Pinpoint the cell where the given text exists, returning its [x, y] midpoint coordinate. 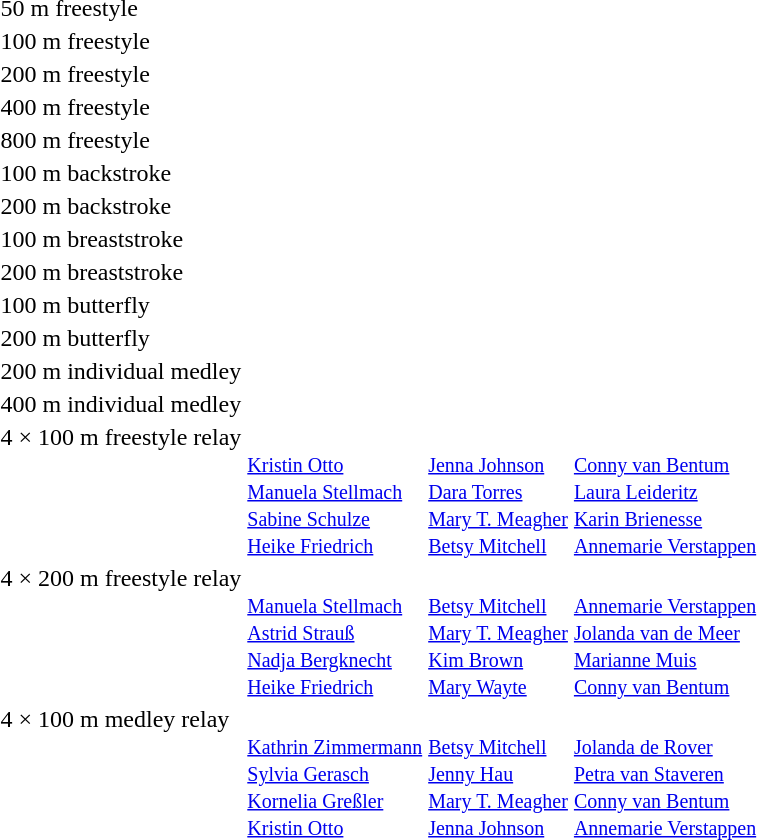
Manuela StellmachAstrid StraußNadja BergknechtHeike Friedrich [335, 632]
Jenna JohnsonDara TorresMary T. MeagherBetsy Mitchell [498, 491]
Betsy MitchellMary T. MeagherKim BrownMary Wayte [498, 632]
Conny van BentumLaura LeideritzKarin BrienesseAnnemarie Verstappen [664, 491]
Annemarie VerstappenJolanda van de MeerMarianne MuisConny van Bentum [664, 632]
Kristin OttoManuela StellmachSabine SchulzeHeike Friedrich [335, 491]
